Extract the [X, Y] coordinate from the center of the cell holding the provided text.  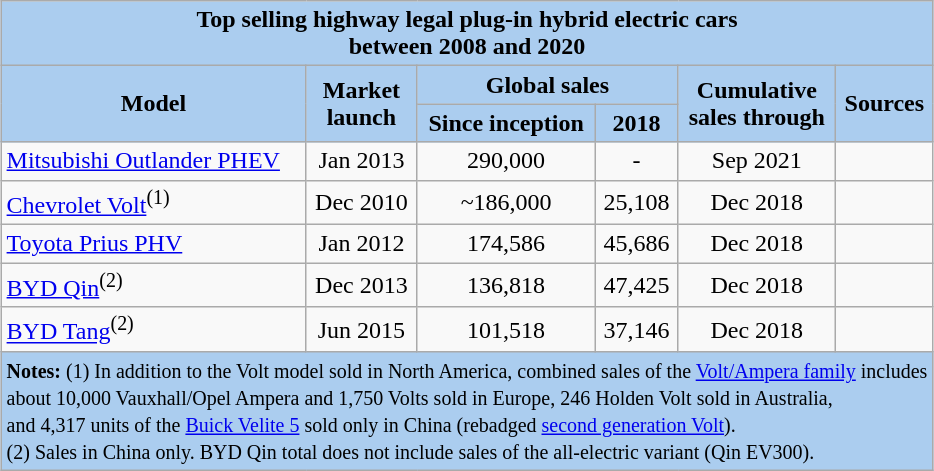
Sep 2021 [757, 161]
47,425 [636, 286]
Global sales [548, 85]
2018 [636, 123]
Jan 2013 [362, 161]
136,818 [506, 286]
Marketlaunch [362, 104]
174,586 [506, 244]
BYD Tang(2) [154, 330]
Toyota Prius PHV [154, 244]
290,000 [506, 161]
Since inception [506, 123]
101,518 [506, 330]
- [636, 161]
25,108 [636, 202]
BYD Qin(2) [154, 286]
~186,000 [506, 202]
Top selling highway legal plug-in hybrid electric cars between 2008 and 2020 [467, 34]
Chevrolet Volt(1) [154, 202]
37,146 [636, 330]
45,686 [636, 244]
Jan 2012 [362, 244]
Mitsubishi Outlander PHEV [154, 161]
Jun 2015 [362, 330]
Dec 2010 [362, 202]
Cumulative sales through [757, 104]
Model [154, 104]
Sources [884, 104]
Dec 2013 [362, 286]
